Extract the (X, Y) coordinate from the center of the cell holding the provided text.  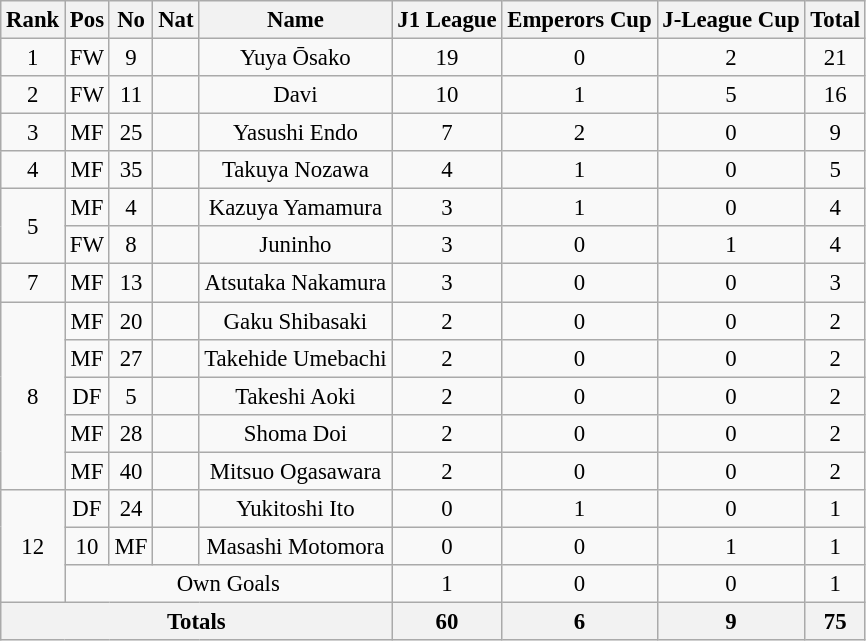
Total (835, 20)
28 (131, 433)
Takehide Umebachi (296, 358)
12 (33, 546)
Atsutaka Nakamura (296, 283)
Rank (33, 20)
Nat (176, 20)
Shoma Doi (296, 433)
Emperors Cup (580, 20)
60 (447, 621)
13 (131, 283)
Yukitoshi Ito (296, 509)
25 (131, 133)
40 (131, 471)
20 (131, 321)
Yasushi Endo (296, 133)
16 (835, 95)
6 (580, 621)
J-League Cup (731, 20)
Davi (296, 95)
27 (131, 358)
21 (835, 58)
Takeshi Aoki (296, 396)
11 (131, 95)
Kazuya Yamamura (296, 208)
Yuya Ōsako (296, 58)
Gaku Shibasaki (296, 321)
Own Goals (228, 584)
Name (296, 20)
No (131, 20)
Pos (88, 20)
24 (131, 509)
35 (131, 170)
Takuya Nozawa (296, 170)
19 (447, 58)
Masashi Motomora (296, 546)
Mitsuo Ogasawara (296, 471)
Totals (196, 621)
Juninho (296, 245)
J1 League (447, 20)
75 (835, 621)
